Determine the (x, y) coordinate at the center of the cell enclosing the given text.  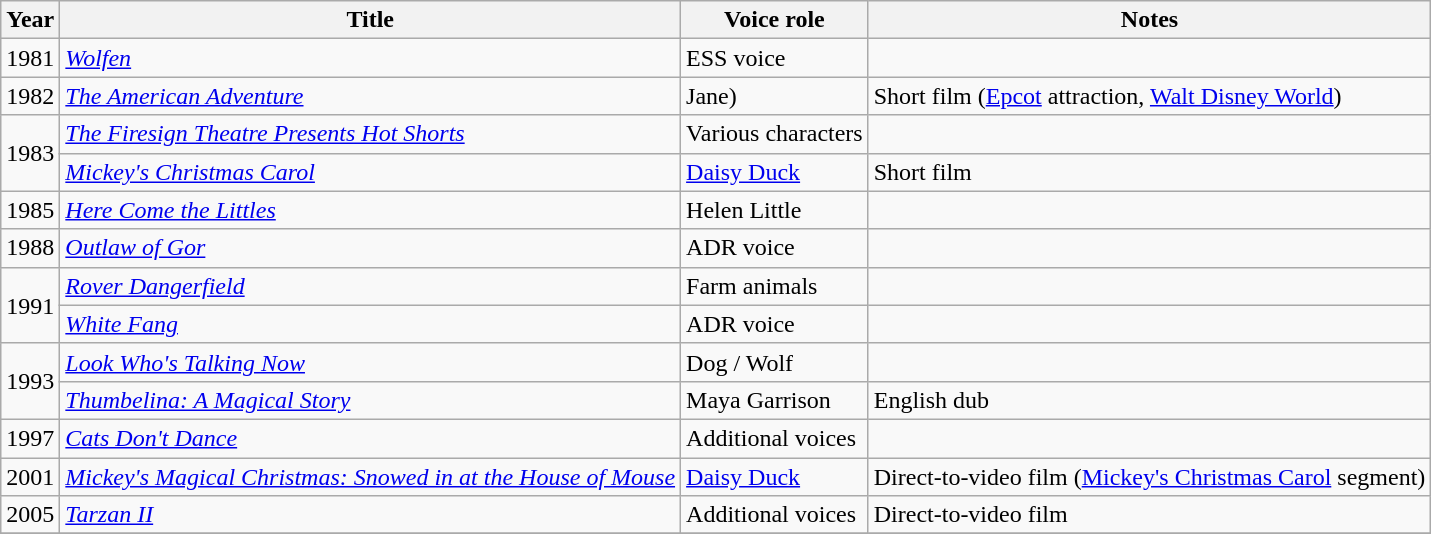
1981 (30, 58)
1997 (30, 438)
White Fang (370, 324)
ESS voice (775, 58)
Rover Dangerfield (370, 286)
Direct-to-video film (1150, 515)
2001 (30, 477)
Jane) (775, 96)
Mickey's Magical Christmas: Snowed in at the House of Mouse (370, 477)
Year (30, 20)
Cats Don't Dance (370, 438)
Direct-to-video film (Mickey's Christmas Carol segment) (1150, 477)
The American Adventure (370, 96)
Title (370, 20)
Maya Garrison (775, 400)
The Firesign Theatre Presents Hot Shorts (370, 134)
Short film (Epcot attraction, Walt Disney World) (1150, 96)
Look Who's Talking Now (370, 362)
Voice role (775, 20)
Tarzan II (370, 515)
Wolfen (370, 58)
1983 (30, 153)
Notes (1150, 20)
Outlaw of Gor (370, 248)
Various characters (775, 134)
Dog / Wolf (775, 362)
1993 (30, 381)
Here Come the Littles (370, 210)
Mickey's Christmas Carol (370, 172)
2005 (30, 515)
Farm animals (775, 286)
Thumbelina: A Magical Story (370, 400)
1988 (30, 248)
Helen Little (775, 210)
1991 (30, 305)
English dub (1150, 400)
Short film (1150, 172)
1982 (30, 96)
1985 (30, 210)
